Locate the cell with the specified text and output its [x, y] center coordinate. 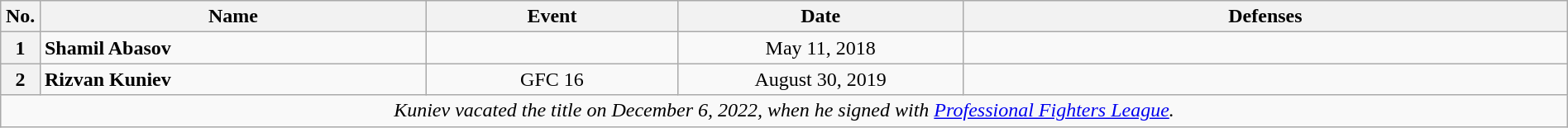
Date [820, 17]
Rizvan Kuniev [233, 79]
Shamil Abasov [233, 48]
Kuniev vacated the title on December 6, 2022, when he signed with Professional Fighters League. [784, 111]
Event [552, 17]
No. [21, 17]
GFC 16 [552, 79]
2 [21, 79]
Defenses [1265, 17]
1 [21, 48]
Name [233, 17]
May 11, 2018 [820, 48]
August 30, 2019 [820, 79]
